Search for the cell housing the specified text and yield its [X, Y] center coordinate. 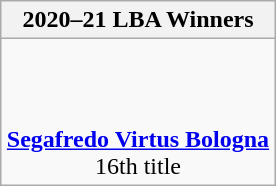
2020–21 LBA Winners [138, 20]
Segafredo Virtus Bologna16th title [138, 112]
